Extract the (x, y) coordinate from the center of the cell holding the provided text.  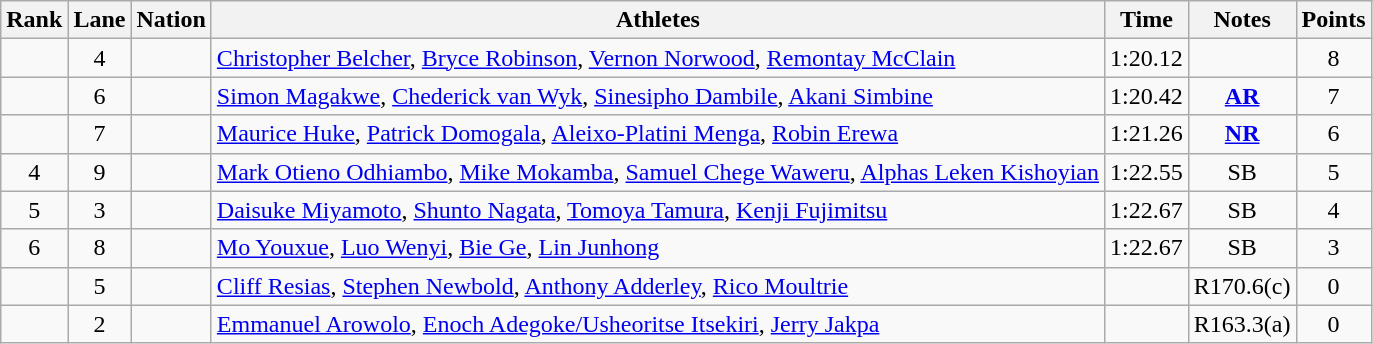
Christopher Belcher, Bryce Robinson, Vernon Norwood, Remontay McClain (658, 58)
AR (1242, 96)
NR (1242, 134)
Rank (34, 20)
Points (1334, 20)
Lane (100, 20)
Time (1147, 20)
Maurice Huke, Patrick Domogala, Aleixo-Platini Menga, Robin Erewa (658, 134)
9 (100, 172)
R170.6(c) (1242, 286)
Nation (171, 20)
Athletes (658, 20)
1:20.12 (1147, 58)
Daisuke Miyamoto, Shunto Nagata, Tomoya Tamura, Kenji Fujimitsu (658, 210)
Cliff Resias, Stephen Newbold, Anthony Adderley, Rico Moultrie (658, 286)
Notes (1242, 20)
Emmanuel Arowolo, Enoch Adegoke/Usheoritse Itsekiri, Jerry Jakpa (658, 324)
R163.3(a) (1242, 324)
1:20.42 (1147, 96)
Mark Otieno Odhiambo, Mike Mokamba, Samuel Chege Waweru, Alphas Leken Kishoyian (658, 172)
1:22.55 (1147, 172)
1:21.26 (1147, 134)
Simon Magakwe, Chederick van Wyk, Sinesipho Dambile, Akani Simbine (658, 96)
Mo Youxue, Luo Wenyi, Bie Ge, Lin Junhong (658, 248)
2 (100, 324)
